Return the [x, y] coordinate for the center point of the cell that contains the specified text.  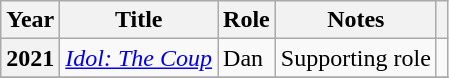
2021 [30, 58]
Idol: The Coup [139, 58]
Title [139, 20]
Year [30, 20]
Supporting role [356, 58]
Notes [356, 20]
Role [247, 20]
Dan [247, 58]
